Pinpoint the cell where the given text exists, returning its [X, Y] midpoint coordinate. 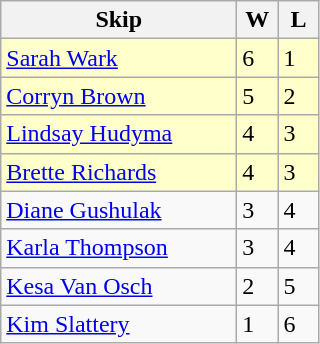
Brette Richards [119, 172]
Lindsay Hudyma [119, 134]
L [298, 20]
Sarah Wark [119, 58]
W [258, 20]
Karla Thompson [119, 248]
Kesa Van Osch [119, 286]
Diane Gushulak [119, 210]
Skip [119, 20]
Corryn Brown [119, 96]
Kim Slattery [119, 324]
